Provide the (x, y) coordinate of the cell's center where the given text is located.  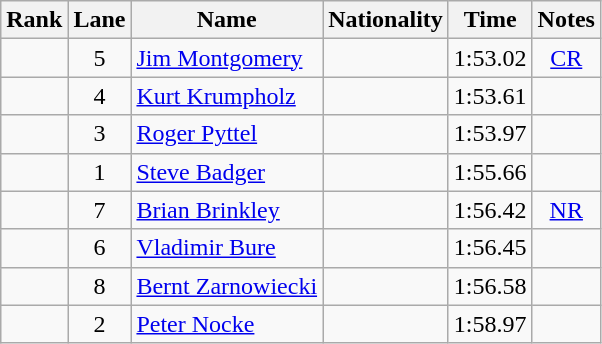
Name (227, 20)
1:56.42 (490, 210)
1:55.66 (490, 172)
Jim Montgomery (227, 58)
Roger Pyttel (227, 134)
1:53.61 (490, 96)
1:56.45 (490, 248)
2 (100, 324)
3 (100, 134)
1 (100, 172)
Vladimir Bure (227, 248)
Nationality (386, 20)
1:53.97 (490, 134)
7 (100, 210)
1:56.58 (490, 286)
6 (100, 248)
Lane (100, 20)
Steve Badger (227, 172)
1:53.02 (490, 58)
Notes (566, 20)
Brian Brinkley (227, 210)
Time (490, 20)
Bernt Zarnowiecki (227, 286)
8 (100, 286)
Kurt Krumpholz (227, 96)
Peter Nocke (227, 324)
4 (100, 96)
5 (100, 58)
NR (566, 210)
1:58.97 (490, 324)
Rank (34, 20)
CR (566, 58)
